Detect which cell encompasses the target text, then output its (x, y) center coordinate. 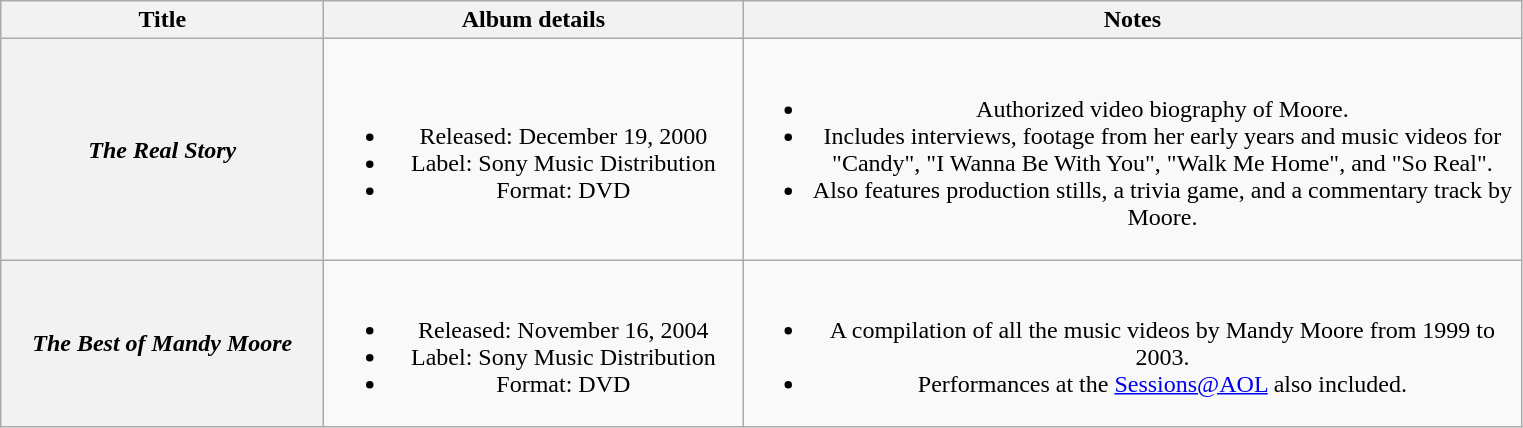
Title (162, 20)
Album details (534, 20)
Notes (1132, 20)
Released: November 16, 2004Label: Sony Music DistributionFormat: DVD (534, 344)
Released: December 19, 2000Label: Sony Music DistributionFormat: DVD (534, 150)
A compilation of all the music videos by Mandy Moore from 1999 to 2003.Performances at the Sessions@AOL also included. (1132, 344)
The Best of Mandy Moore (162, 344)
The Real Story (162, 150)
